For the text-containing cell, return its midpoint in (x, y) coordinate format. 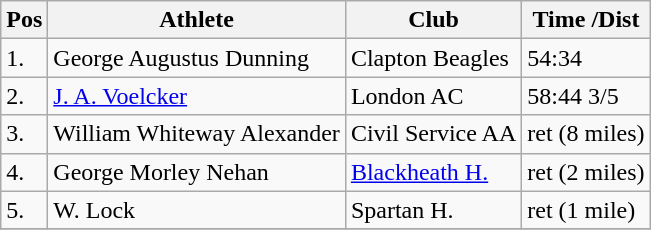
Time /Dist (586, 20)
London AC (433, 96)
58:44 3/5 (586, 96)
Pos (24, 20)
George Morley Nehan (197, 172)
Athlete (197, 20)
ret (2 miles) (586, 172)
J. A. Voelcker (197, 96)
4. (24, 172)
ret (1 mile) (586, 210)
5. (24, 210)
Club (433, 20)
3. (24, 134)
Spartan H. (433, 210)
William Whiteway Alexander (197, 134)
2. (24, 96)
Clapton Beagles (433, 58)
1. (24, 58)
Civil Service AA (433, 134)
W. Lock (197, 210)
ret (8 miles) (586, 134)
George Augustus Dunning (197, 58)
54:34 (586, 58)
Blackheath H. (433, 172)
